Return (x, y) of the center of cell containing provided text 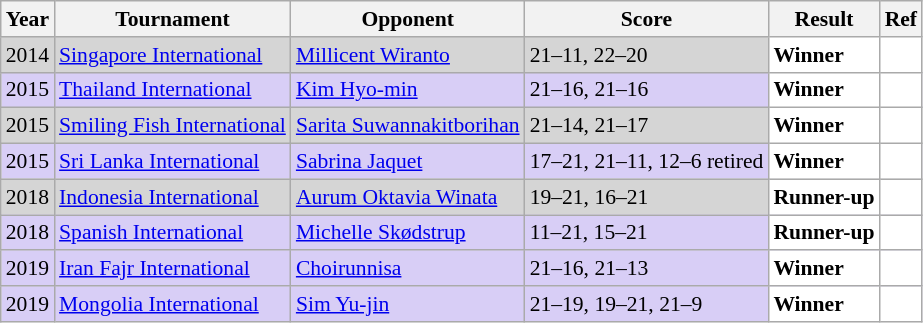
Smiling Fish International (172, 126)
Sim Yu-jin (408, 304)
17–21, 21–11, 12–6 retired (647, 162)
Kim Hyo-min (408, 90)
Indonesia International (172, 197)
21–14, 21–17 (647, 126)
Mongolia International (172, 304)
Millicent Wiranto (408, 55)
21–19, 19–21, 21–9 (647, 304)
Year (28, 19)
Sarita Suwannakitborihan (408, 126)
2014 (28, 55)
Michelle Skødstrup (408, 233)
Opponent (408, 19)
Result (824, 19)
Ref (901, 19)
Score (647, 19)
Thailand International (172, 90)
Iran Fajr International (172, 269)
19–21, 16–21 (647, 197)
Tournament (172, 19)
Spanish International (172, 233)
Singapore International (172, 55)
11–21, 15–21 (647, 233)
Sri Lanka International (172, 162)
21–11, 22–20 (647, 55)
21–16, 21–13 (647, 269)
Sabrina Jaquet (408, 162)
Choirunnisa (408, 269)
21–16, 21–16 (647, 90)
Aurum Oktavia Winata (408, 197)
